Find where the given text appears and provide that cell's center as [X, Y] coordinate. 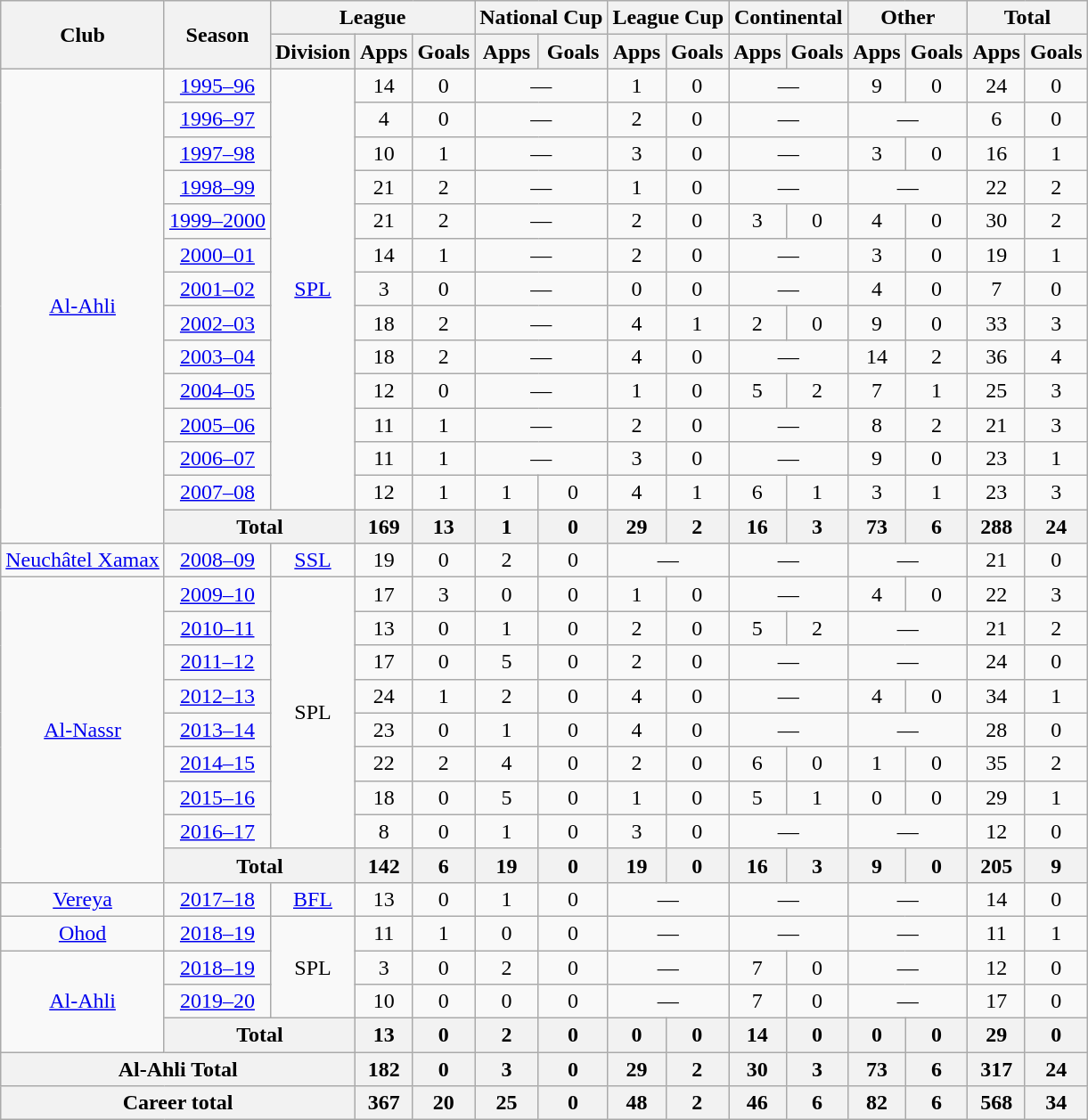
2003–04 [217, 356]
2012–13 [217, 696]
1996–97 [217, 119]
46 [757, 1103]
League [372, 18]
2007–08 [217, 493]
Al-Ahli Total [178, 1069]
League Cup [668, 18]
367 [384, 1103]
2000–01 [217, 255]
Club [83, 35]
2015–16 [217, 797]
2010–11 [217, 628]
1995–96 [217, 86]
2014–15 [217, 764]
2019–20 [217, 1001]
28 [996, 730]
48 [636, 1103]
Al-Nassr [83, 731]
142 [384, 865]
288 [996, 527]
2017–18 [217, 899]
2009–10 [217, 594]
Neuchâtel Xamax [83, 560]
National Cup [542, 18]
317 [996, 1069]
1999–2000 [217, 221]
33 [996, 323]
35 [996, 764]
2006–07 [217, 459]
2011–12 [217, 662]
182 [384, 1069]
2004–05 [217, 390]
Other [908, 18]
1998–99 [217, 187]
2016–17 [217, 831]
Continental [789, 18]
Vereya [83, 899]
20 [444, 1103]
169 [384, 527]
Season [217, 35]
205 [996, 865]
82 [877, 1103]
2002–03 [217, 323]
Ohod [83, 933]
2005–06 [217, 425]
36 [996, 356]
568 [996, 1103]
BFL [312, 899]
2008–09 [217, 560]
2001–02 [217, 289]
SSL [312, 560]
Division [312, 52]
Career total [178, 1103]
2013–14 [217, 730]
1997–98 [217, 153]
